Output the [x, y] coordinate of the center of the cell containing the given text.  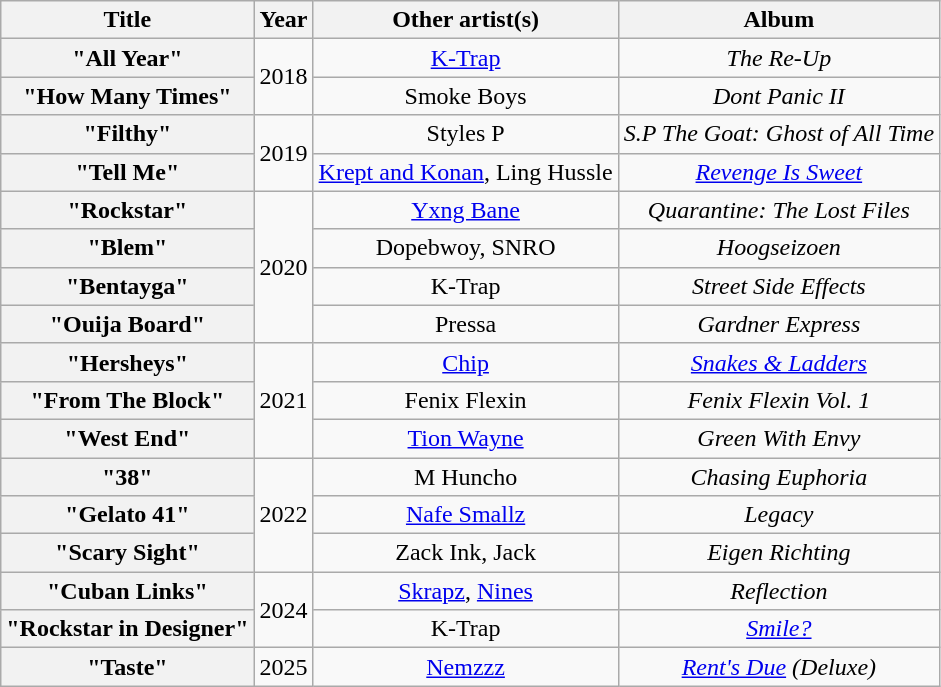
"Rockstar in Designer" [128, 629]
2024 [284, 610]
Dopebwoy, SNRO [466, 248]
"38" [128, 477]
Fenix Flexin [466, 400]
Krept and Konan, Ling Hussle [466, 172]
Street Side Effects [779, 286]
Eigen Richting [779, 553]
Fenix Flexin Vol. 1 [779, 400]
Other artist(s) [466, 20]
Green With Envy [779, 438]
Chip [466, 362]
"Ouija Board" [128, 324]
2025 [284, 667]
Chasing Euphoria [779, 477]
Album [779, 20]
Dont Panic II [779, 96]
M Huncho [466, 477]
Zack Ink, Jack [466, 553]
"Blem" [128, 248]
Skrapz, Nines [466, 591]
Nemzzz [466, 667]
S.P The Goat: Ghost of All Time [779, 134]
"All Year" [128, 58]
Smoke Boys [466, 96]
Title [128, 20]
2022 [284, 515]
"West End" [128, 438]
Reflection [779, 591]
2018 [284, 77]
The Re-Up [779, 58]
"Hersheys" [128, 362]
2021 [284, 400]
"Gelato 41" [128, 515]
Smile? [779, 629]
Legacy [779, 515]
Snakes & Ladders [779, 362]
Quarantine: The Lost Files [779, 210]
Nafe Smallz [466, 515]
"How Many Times" [128, 96]
Gardner Express [779, 324]
"Tell Me" [128, 172]
"Cuban Links" [128, 591]
"Bentayga" [128, 286]
Yxng Bane [466, 210]
Pressa [466, 324]
Styles P [466, 134]
Revenge Is Sweet [779, 172]
Rent's Due (Deluxe) [779, 667]
"From The Block" [128, 400]
"Scary Sight" [128, 553]
Hoogseizoen [779, 248]
"Rockstar" [128, 210]
"Taste" [128, 667]
"Filthy" [128, 134]
Year [284, 20]
2020 [284, 267]
Tion Wayne [466, 438]
2019 [284, 153]
